Search for the cell housing the specified text and yield its [x, y] center coordinate. 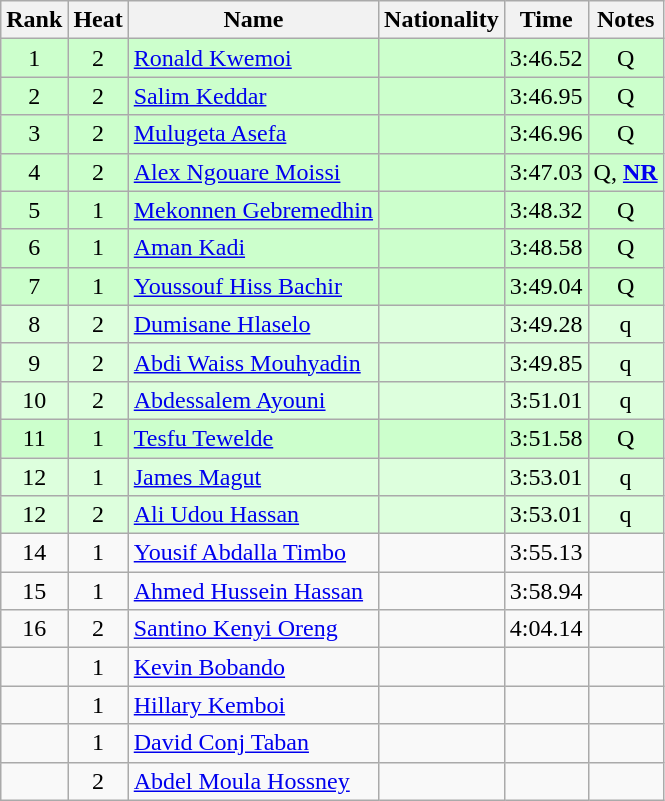
3:49.04 [546, 286]
Hillary Kemboi [253, 705]
Tesfu Tewelde [253, 438]
Mulugeta Asefa [253, 134]
Aman Kadi [253, 248]
3:47.03 [546, 172]
Abdi Waiss Mouhyadin [253, 362]
James Magut [253, 477]
14 [34, 553]
Heat [98, 20]
Youssouf Hiss Bachir [253, 286]
8 [34, 324]
Ali Udou Hassan [253, 515]
Abdel Moula Hossney [253, 781]
4 [34, 172]
3:58.94 [546, 591]
3:55.13 [546, 553]
15 [34, 591]
3:51.58 [546, 438]
Time [546, 20]
Ronald Kwemoi [253, 58]
Alex Ngouare Moissi [253, 172]
3:48.58 [546, 248]
3:49.85 [546, 362]
Ahmed Hussein Hassan [253, 591]
Salim Keddar [253, 96]
Abdessalem Ayouni [253, 400]
Nationality [442, 20]
11 [34, 438]
5 [34, 210]
3:46.95 [546, 96]
10 [34, 400]
3:46.52 [546, 58]
Q, NR [626, 172]
Notes [626, 20]
Yousif Abdalla Timbo [253, 553]
Rank [34, 20]
Name [253, 20]
David Conj Taban [253, 743]
6 [34, 248]
Santino Kenyi Oreng [253, 629]
Kevin Bobando [253, 667]
16 [34, 629]
4:04.14 [546, 629]
3:46.96 [546, 134]
Mekonnen Gebremedhin [253, 210]
7 [34, 286]
9 [34, 362]
3 [34, 134]
3:48.32 [546, 210]
Dumisane Hlaselo [253, 324]
3:49.28 [546, 324]
3:51.01 [546, 400]
